Detect which cell encompasses the target text, then output its (x, y) center coordinate. 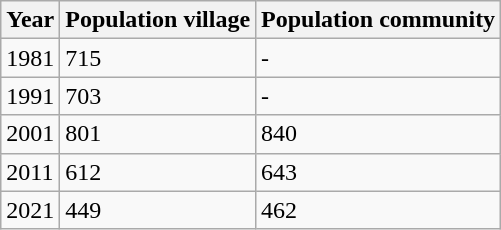
612 (158, 172)
2011 (30, 172)
643 (378, 172)
462 (378, 210)
801 (158, 134)
1981 (30, 58)
Population community (378, 20)
449 (158, 210)
715 (158, 58)
Year (30, 20)
2021 (30, 210)
703 (158, 96)
1991 (30, 96)
2001 (30, 134)
840 (378, 134)
Population village (158, 20)
